Identify which cell holds the provided text, then report its (x, y) central coordinate. 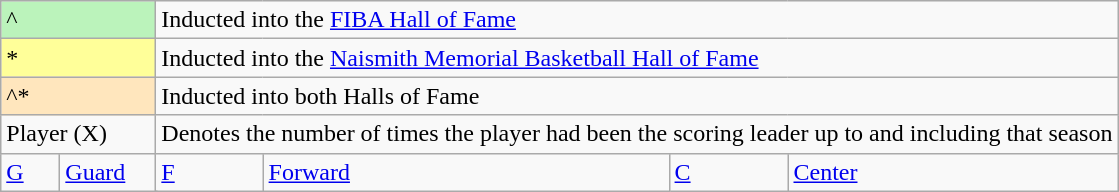
^* (78, 96)
Inducted into the Naismith Memorial Basketball Hall of Fame (637, 58)
^ (78, 20)
Denotes the number of times the player had been the scoring leader up to and including that season (637, 134)
Player (X) (78, 134)
Guard (108, 172)
Inducted into the FIBA Hall of Fame (637, 20)
Inducted into both Halls of Fame (637, 96)
* (78, 58)
C (728, 172)
G (30, 172)
Forward (466, 172)
F (210, 172)
Center (953, 172)
